Detect which cell encompasses the target text, then output its [x, y] center coordinate. 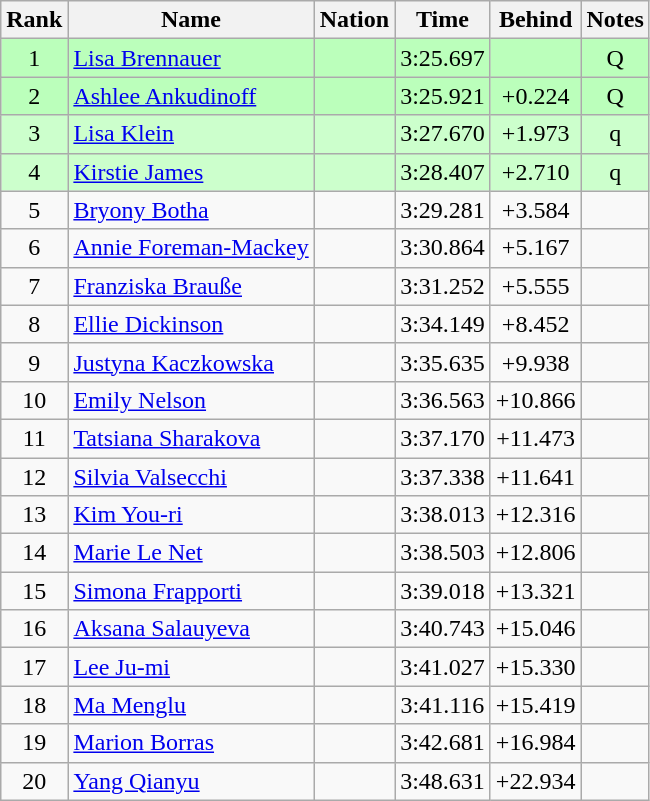
6 [34, 248]
5 [34, 210]
Lee Ju-mi [191, 667]
17 [34, 667]
Marion Borras [191, 743]
+12.806 [536, 553]
3 [34, 134]
9 [34, 362]
+8.452 [536, 324]
7 [34, 286]
Lisa Brennauer [191, 58]
+22.934 [536, 781]
15 [34, 591]
20 [34, 781]
Justyna Kaczkowska [191, 362]
+15.046 [536, 629]
3:28.407 [443, 172]
3:35.635 [443, 362]
Time [443, 20]
Yang Qianyu [191, 781]
Nation [354, 20]
+16.984 [536, 743]
14 [34, 553]
Kim You-ri [191, 515]
3:25.697 [443, 58]
Lisa Klein [191, 134]
+15.419 [536, 705]
12 [34, 477]
+12.316 [536, 515]
Kirstie James [191, 172]
Silvia Valsecchi [191, 477]
2 [34, 96]
18 [34, 705]
+15.330 [536, 667]
+13.321 [536, 591]
3:38.013 [443, 515]
Annie Foreman-Mackey [191, 248]
Behind [536, 20]
Notes [615, 20]
3:48.631 [443, 781]
8 [34, 324]
3:40.743 [443, 629]
3:42.681 [443, 743]
Simona Frapporti [191, 591]
13 [34, 515]
+11.641 [536, 477]
11 [34, 438]
3:39.018 [443, 591]
Ellie Dickinson [191, 324]
Ma Menglu [191, 705]
Marie Le Net [191, 553]
Ashlee Ankudinoff [191, 96]
+2.710 [536, 172]
Name [191, 20]
Franziska Brauße [191, 286]
4 [34, 172]
+9.938 [536, 362]
3:30.864 [443, 248]
+0.224 [536, 96]
3:37.170 [443, 438]
+1.973 [536, 134]
Emily Nelson [191, 400]
3:25.921 [443, 96]
+11.473 [536, 438]
Bryony Botha [191, 210]
3:34.149 [443, 324]
+3.584 [536, 210]
3:27.670 [443, 134]
19 [34, 743]
16 [34, 629]
3:38.503 [443, 553]
10 [34, 400]
+5.555 [536, 286]
3:37.338 [443, 477]
Rank [34, 20]
3:41.116 [443, 705]
3:36.563 [443, 400]
Tatsiana Sharakova [191, 438]
3:41.027 [443, 667]
3:29.281 [443, 210]
3:31.252 [443, 286]
+10.866 [536, 400]
1 [34, 58]
+5.167 [536, 248]
Aksana Salauyeva [191, 629]
